For the text-containing cell, return its midpoint in (X, Y) coordinate format. 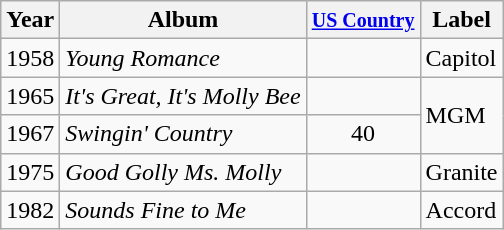
MGM (462, 115)
Album (183, 20)
Granite (462, 172)
It's Great, It's Molly Bee (183, 96)
1982 (30, 210)
1958 (30, 58)
US Country (363, 20)
Young Romance (183, 58)
40 (363, 134)
1975 (30, 172)
Good Golly Ms. Molly (183, 172)
Label (462, 20)
Sounds Fine to Me (183, 210)
Capitol (462, 58)
Swingin' Country (183, 134)
Accord (462, 210)
Year (30, 20)
1967 (30, 134)
1965 (30, 96)
